Scan for the cell matching the given text and deliver its (x, y) coordinate at center. 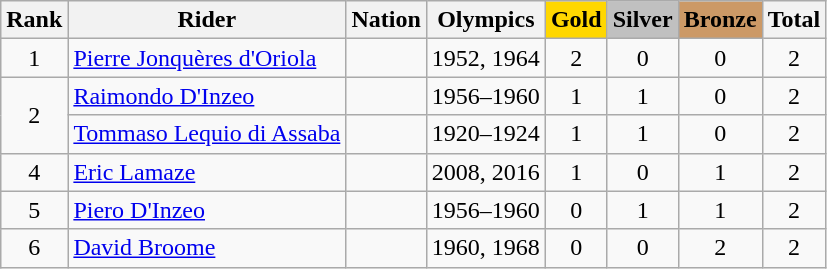
Olympics (486, 20)
Raimondo D'Inzeo (207, 96)
1920–1924 (486, 134)
Rank (34, 20)
Silver (642, 20)
Total (794, 20)
Tommaso Lequio di Assaba (207, 134)
4 (34, 172)
Piero D'Inzeo (207, 210)
Rider (207, 20)
1960, 1968 (486, 248)
David Broome (207, 248)
6 (34, 248)
Eric Lamaze (207, 172)
2008, 2016 (486, 172)
1952, 1964 (486, 58)
Bronze (720, 20)
Nation (386, 20)
Pierre Jonquères d'Oriola (207, 58)
5 (34, 210)
Gold (576, 20)
